Find where the given text appears and provide that cell's center as [X, Y] coordinate. 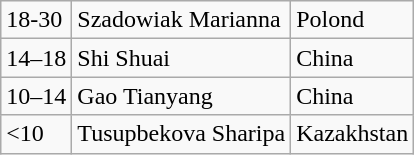
Kazakhstan [352, 134]
Polond [352, 20]
10–14 [36, 96]
14–18 [36, 58]
18-30 [36, 20]
Szadowiak Marianna [182, 20]
<10 [36, 134]
Gao Tianyang [182, 96]
Tusupbekova Sharipa [182, 134]
Shi Shuai [182, 58]
